From the cell containing the given text, extract its center point as (X, Y) coordinate. 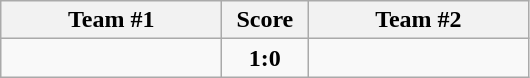
Team #2 (418, 20)
Team #1 (112, 20)
Score (265, 20)
1:0 (265, 58)
